Output the [x, y] coordinate of the center of the cell containing the given text.  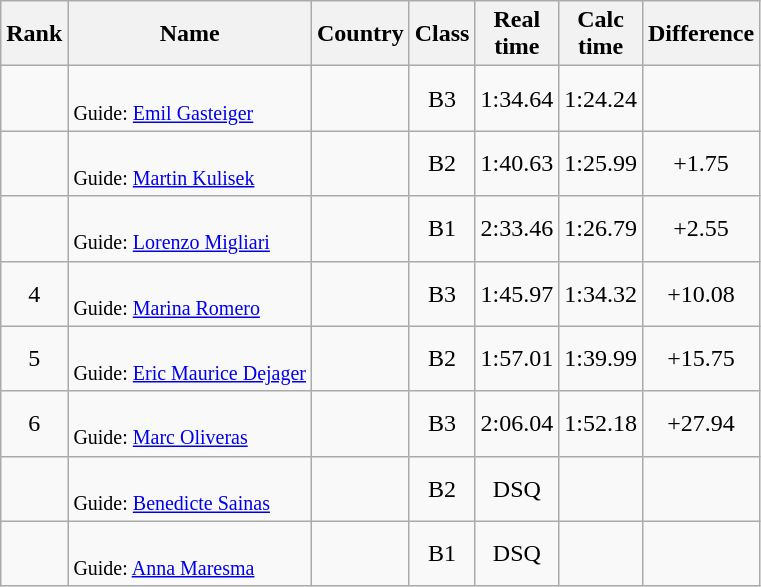
4 [34, 294]
1:52.18 [601, 424]
+15.75 [700, 358]
1:34.32 [601, 294]
Calctime [601, 34]
5 [34, 358]
+10.08 [700, 294]
Difference [700, 34]
1:26.79 [601, 228]
1:25.99 [601, 164]
+2.55 [700, 228]
2:33.46 [517, 228]
Guide: Benedicte Sainas [190, 488]
1:40.63 [517, 164]
Name [190, 34]
1:34.64 [517, 98]
1:24.24 [601, 98]
Rank [34, 34]
1:57.01 [517, 358]
6 [34, 424]
Country [361, 34]
1:39.99 [601, 358]
Guide: Martin Kulisek [190, 164]
Guide: Eric Maurice Dejager [190, 358]
Guide: Lorenzo Migliari [190, 228]
Realtime [517, 34]
Guide: Marina Romero [190, 294]
Guide: Marc Oliveras [190, 424]
Guide: Emil Gasteiger [190, 98]
+1.75 [700, 164]
+27.94 [700, 424]
Class [442, 34]
2:06.04 [517, 424]
1:45.97 [517, 294]
Guide: Anna Maresma [190, 554]
